Output the [x, y] coordinate of the center of the cell containing the given text.  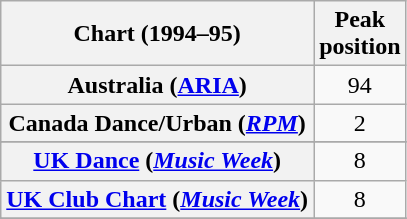
94 [360, 85]
UK Club Chart (Music Week) [158, 199]
Chart (1994–95) [158, 34]
Peakposition [360, 34]
Canada Dance/Urban (RPM) [158, 123]
Australia (ARIA) [158, 85]
UK Dance (Music Week) [158, 161]
2 [360, 123]
